Provide the (X, Y) coordinate of the cell's center where the given text is located.  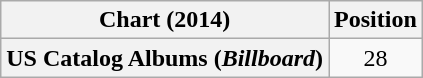
US Catalog Albums (Billboard) (165, 58)
Position (376, 20)
Chart (2014) (165, 20)
28 (376, 58)
